Pinpoint the cell where the given text exists, returning its (x, y) midpoint coordinate. 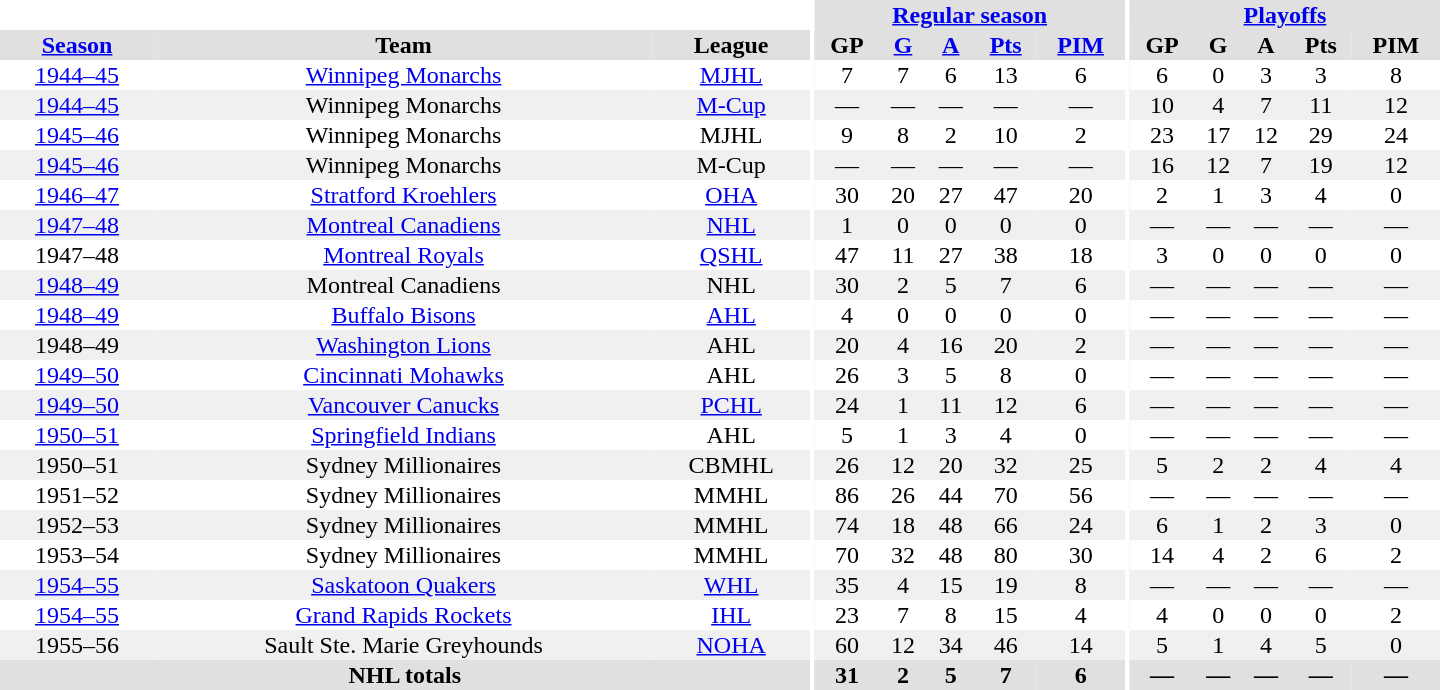
1951–52 (77, 495)
Playoffs (1285, 15)
56 (1081, 495)
Team (404, 45)
Springfield Indians (404, 435)
Washington Lions (404, 345)
17 (1218, 135)
Sault Ste. Marie Greyhounds (404, 645)
34 (951, 645)
1952–53 (77, 525)
Vancouver Canucks (404, 405)
Regular season (970, 15)
66 (1006, 525)
1946–47 (77, 195)
1953–54 (77, 555)
74 (847, 525)
38 (1006, 255)
PCHL (731, 405)
35 (847, 585)
WHL (731, 585)
OHA (731, 195)
NHL totals (404, 675)
46 (1006, 645)
29 (1321, 135)
NOHA (731, 645)
QSHL (731, 255)
Stratford Kroehlers (404, 195)
Saskatoon Quakers (404, 585)
9 (847, 135)
Buffalo Bisons (404, 315)
25 (1081, 465)
1955–56 (77, 645)
Grand Rapids Rockets (404, 615)
86 (847, 495)
31 (847, 675)
80 (1006, 555)
60 (847, 645)
Season (77, 45)
13 (1006, 75)
Montreal Royals (404, 255)
League (731, 45)
44 (951, 495)
CBMHL (731, 465)
Cincinnati Mohawks (404, 375)
IHL (731, 615)
